Pinpoint the cell where the given text exists, returning its [X, Y] midpoint coordinate. 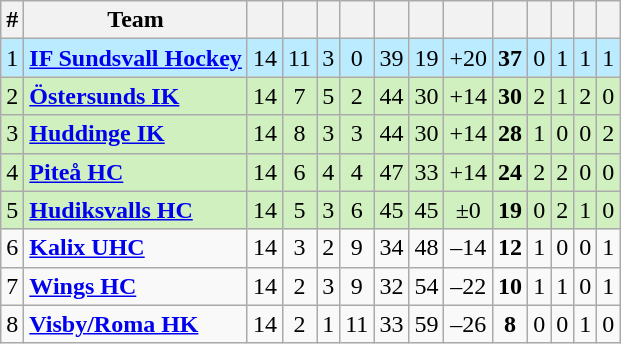
10 [510, 286]
37 [510, 58]
Kalix UHC [136, 248]
39 [392, 58]
Huddinge IK [136, 134]
IF Sundsvall Hockey [136, 58]
24 [510, 172]
12 [510, 248]
48 [426, 248]
28 [510, 134]
47 [392, 172]
Wings HC [136, 286]
59 [426, 324]
54 [426, 286]
Visby/Roma HK [136, 324]
34 [392, 248]
# [12, 20]
Hudiksvalls HC [136, 210]
–22 [468, 286]
±0 [468, 210]
Östersunds IK [136, 96]
Team [136, 20]
–14 [468, 248]
–26 [468, 324]
Piteå HC [136, 172]
+20 [468, 58]
32 [392, 286]
